Extract the (x, y) coordinate from the center of the cell holding the provided text.  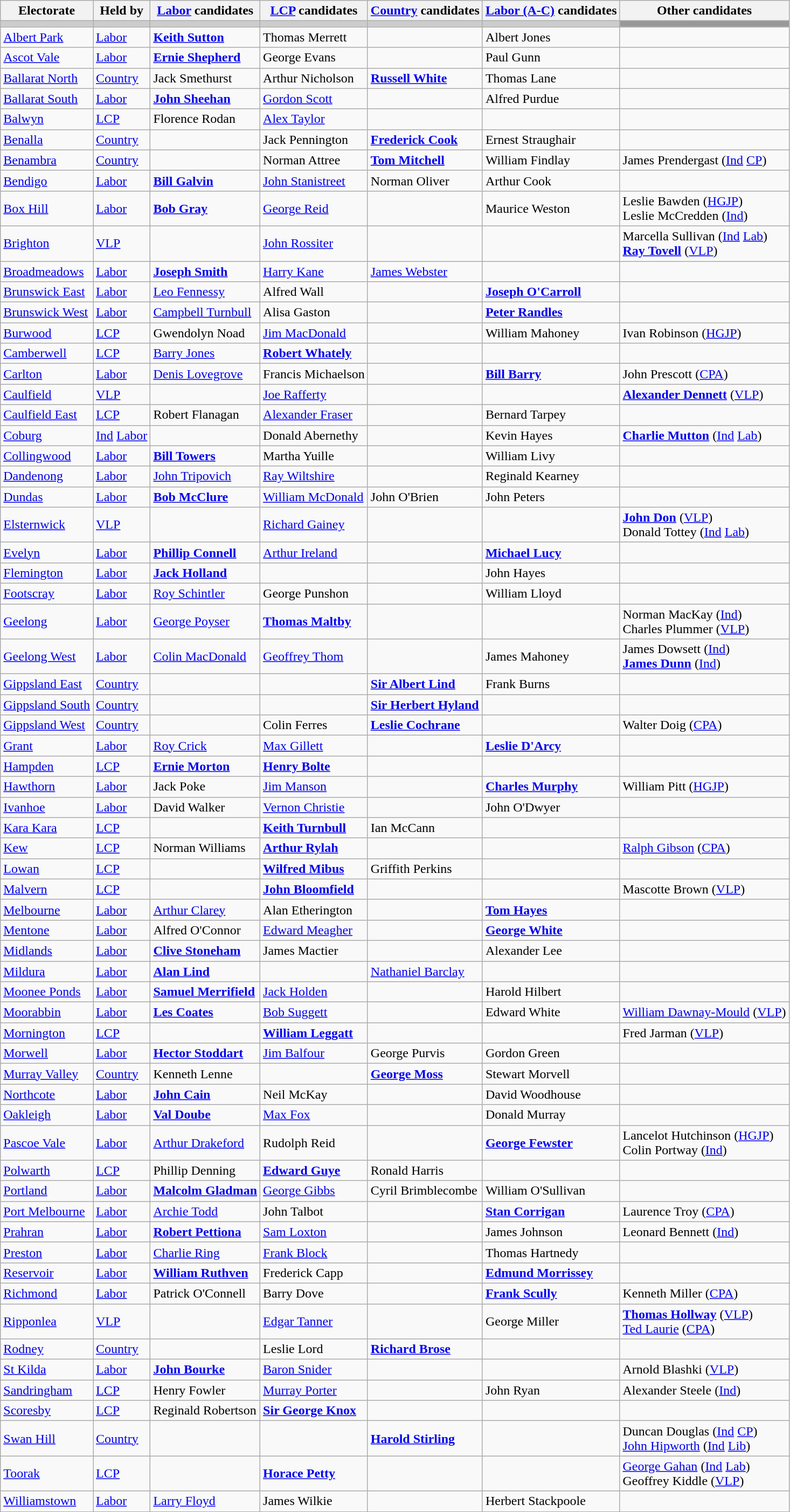
Other candidates (704, 11)
Sir George Knox (314, 1411)
Dandenong (47, 476)
Broadmeadows (47, 271)
John Talbot (314, 1211)
Moonee Ponds (47, 992)
Benambra (47, 160)
Gordon Scott (314, 99)
David Walker (205, 807)
Norman Oliver (425, 181)
Held by (121, 11)
Joe Rafferty (314, 394)
Thomas Hartnedy (551, 1252)
Rudolph Reid (314, 1142)
Stewart Morvell (551, 1074)
John Peters (551, 497)
Charlie Ring (205, 1252)
Williamstown (47, 1501)
Alisa Gaston (314, 313)
Frank Burns (551, 684)
John Sheehan (205, 99)
Arthur Cook (551, 181)
George Evans (314, 58)
David Woodhouse (551, 1094)
Frederick Cook (425, 140)
Reservoir (47, 1273)
Joseph O'Carroll (551, 292)
Labor (A-C) candidates (551, 11)
Ballarat North (47, 78)
Griffith Perkins (425, 869)
Ray Wiltshire (314, 476)
Walter Doig (CPA) (704, 725)
John Don (VLP) Donald Tottey (Ind Lab) (704, 525)
Reginald Robertson (205, 1411)
Grant (47, 746)
Gippsland South (47, 705)
Tom Mitchell (425, 160)
Bernard Tarpey (551, 415)
Benalla (47, 140)
Ralph Gibson (CPA) (704, 848)
George Gahan (Ind Lab) Geoffrey Kiddle (VLP) (704, 1473)
Kevin Hayes (551, 435)
Murray Porter (314, 1390)
Hawthorn (47, 787)
Alexander Steele (Ind) (704, 1390)
Larry Floyd (205, 1501)
John Bloomfield (314, 889)
Malcolm Gladman (205, 1191)
Val Doube (205, 1115)
Box Hill (47, 208)
Jim Balfour (314, 1053)
Polwarth (47, 1170)
Mornington (47, 1033)
Lancelot Hutchinson (HGJP) Colin Portway (Ind) (704, 1142)
Camberwell (47, 353)
Ripponlea (47, 1321)
Northcote (47, 1094)
Denis Lovegrove (205, 374)
Les Coates (205, 1012)
Norman Attree (314, 160)
James Prendergast (Ind CP) (704, 160)
Caulfield East (47, 415)
Edward Guye (314, 1170)
Pascoe Vale (47, 1142)
Moorabbin (47, 1012)
Ian McCann (425, 828)
Bill Towers (205, 456)
Ivan Robinson (HGJP) (704, 333)
Alan Etherington (314, 910)
Portland (47, 1191)
Charles Murphy (551, 787)
James Mahoney (551, 656)
Cyril Brimblecombe (425, 1191)
Barry Jones (205, 353)
Barry Dove (314, 1293)
William O'Sullivan (551, 1191)
Leslie Cochrane (425, 725)
Gwendolyn Noad (205, 333)
Paul Gunn (551, 58)
Gordon Green (551, 1053)
Francis Michaelson (314, 374)
Norman Williams (205, 848)
Murray Valley (47, 1074)
Thomas Maltby (314, 621)
William McDonald (314, 497)
William Findlay (551, 160)
Henry Fowler (205, 1390)
John Hayes (551, 573)
Rodney (47, 1349)
Phillip Connell (205, 552)
Ronald Harris (425, 1170)
Elsternwick (47, 525)
Geoffrey Thom (314, 656)
Wilfred Mibus (314, 869)
Richard Gainey (314, 525)
Ind Labor (121, 435)
Jim Manson (314, 787)
Bob Suggett (314, 1012)
Bendigo (47, 181)
Colin Ferres (314, 725)
Roy Schintler (205, 593)
Geelong (47, 621)
William Leggatt (314, 1033)
Bill Galvin (205, 181)
Arthur Ireland (314, 552)
John Stanistreet (314, 181)
Geelong West (47, 656)
Brunswick West (47, 313)
Toorak (47, 1473)
Coburg (47, 435)
Russell White (425, 78)
Frank Scully (551, 1293)
Mildura (47, 972)
Alexander Dennett (VLP) (704, 394)
Ivanhoe (47, 807)
Kara Kara (47, 828)
Scoresby (47, 1411)
George Reid (314, 208)
William Ruthven (205, 1273)
Baron Snider (314, 1370)
Richmond (47, 1293)
Peter Randles (551, 313)
Alexander Fraser (314, 415)
Jack Holland (205, 573)
Gippsland East (47, 684)
Sir Albert Lind (425, 684)
Kew (47, 848)
Donald Abernethy (314, 435)
LCP candidates (314, 11)
George Miller (551, 1321)
Caulfield (47, 394)
Nathaniel Barclay (425, 972)
Leslie D'Arcy (551, 746)
Michael Lucy (551, 552)
Alfred Purdue (551, 99)
Herbert Stackpoole (551, 1501)
Marcella Sullivan (Ind Lab) Ray Tovell (VLP) (704, 244)
Alfred Wall (314, 292)
John Bourke (205, 1370)
Balwyn (47, 119)
Maurice Weston (551, 208)
Robert Flanagan (205, 415)
Mascotte Brown (VLP) (704, 889)
Preston (47, 1252)
Carlton (47, 374)
Edmund Morrissey (551, 1273)
James Johnson (551, 1232)
John O'Brien (425, 497)
William Pitt (HGJP) (704, 787)
Harold Hilbert (551, 992)
Mentone (47, 930)
Archie Todd (205, 1211)
Max Fox (314, 1115)
Horace Petty (314, 1473)
James Mactier (314, 951)
James Dowsett (Ind) James Dunn (Ind) (704, 656)
Alfred O'Connor (205, 930)
Joseph Smith (205, 271)
Norman MacKay (Ind) Charles Plummer (VLP) (704, 621)
Arthur Drakeford (205, 1142)
James Webster (425, 271)
James Wilkie (314, 1501)
Edward White (551, 1012)
Reginald Kearney (551, 476)
George Moss (425, 1074)
Jack Pennington (314, 140)
Phillip Denning (205, 1170)
Keith Turnbull (314, 828)
William Lloyd (551, 593)
Thomas Lane (551, 78)
Max Gillett (314, 746)
Thomas Merrett (314, 37)
Arthur Rylah (314, 848)
Ballarat South (47, 99)
Malvern (47, 889)
John Tripovich (205, 476)
Leslie Bawden (HGJP) Leslie McCredden (Ind) (704, 208)
Sir Herbert Hyland (425, 705)
Edgar Tanner (314, 1321)
Leslie Lord (314, 1349)
Melbourne (47, 910)
Morwell (47, 1053)
Richard Brose (425, 1349)
Arthur Clarey (205, 910)
Ernie Shepherd (205, 58)
Lowan (47, 869)
William Livy (551, 456)
Oakleigh (47, 1115)
Roy Crick (205, 746)
Brunswick East (47, 292)
Electorate (47, 11)
Jim MacDonald (314, 333)
Donald Murray (551, 1115)
Jack Smethurst (205, 78)
Bob Gray (205, 208)
Bob McClure (205, 497)
Neil McKay (314, 1094)
Bill Barry (551, 374)
Duncan Douglas (Ind CP) John Hipworth (Ind Lib) (704, 1439)
Edward Meagher (314, 930)
Sam Loxton (314, 1232)
Henry Bolte (314, 766)
George Fewster (551, 1142)
George Gibbs (314, 1191)
John Rossiter (314, 244)
Frank Block (314, 1252)
Midlands (47, 951)
George Punshon (314, 593)
Swan Hill (47, 1439)
Labor candidates (205, 11)
Ernie Morton (205, 766)
Keith Sutton (205, 37)
Robert Pettiona (205, 1232)
Clive Stoneham (205, 951)
Alan Lind (205, 972)
Arnold Blashki (VLP) (704, 1370)
John Cain (205, 1094)
Charlie Mutton (Ind Lab) (704, 435)
Colin MacDonald (205, 656)
Jack Holden (314, 992)
Albert Jones (551, 37)
Evelyn (47, 552)
Hector Stoddart (205, 1053)
Harry Kane (314, 271)
Fred Jarman (VLP) (704, 1033)
Campbell Turnbull (205, 313)
Tom Hayes (551, 910)
Footscray (47, 593)
John Prescott (CPA) (704, 374)
George Poyser (205, 621)
Hampden (47, 766)
Dundas (47, 497)
George White (551, 930)
Alex Taylor (314, 119)
Burwood (47, 333)
Albert Park (47, 37)
Ernest Straughair (551, 140)
Collingwood (47, 456)
Florence Rodan (205, 119)
Gippsland West (47, 725)
Arthur Nicholson (314, 78)
Alexander Lee (551, 951)
Harold Stirling (425, 1439)
Stan Corrigan (551, 1211)
Flemington (47, 573)
George Purvis (425, 1053)
John O'Dwyer (551, 807)
Country candidates (425, 11)
Samuel Merrifield (205, 992)
John Ryan (551, 1390)
Patrick O'Connell (205, 1293)
St Kilda (47, 1370)
Prahran (47, 1232)
Ascot Vale (47, 58)
Laurence Troy (CPA) (704, 1211)
William Dawnay-Mould (VLP) (704, 1012)
Kenneth Lenne (205, 1074)
Brighton (47, 244)
Vernon Christie (314, 807)
Port Melbourne (47, 1211)
Martha Yuille (314, 456)
Robert Whately (314, 353)
Jack Poke (205, 787)
Kenneth Miller (CPA) (704, 1293)
Leo Fennessy (205, 292)
Thomas Hollway (VLP) Ted Laurie (CPA) (704, 1321)
Frederick Capp (314, 1273)
William Mahoney (551, 333)
Leonard Bennett (Ind) (704, 1232)
Sandringham (47, 1390)
